For the text-containing cell, return its midpoint in [X, Y] coordinate format. 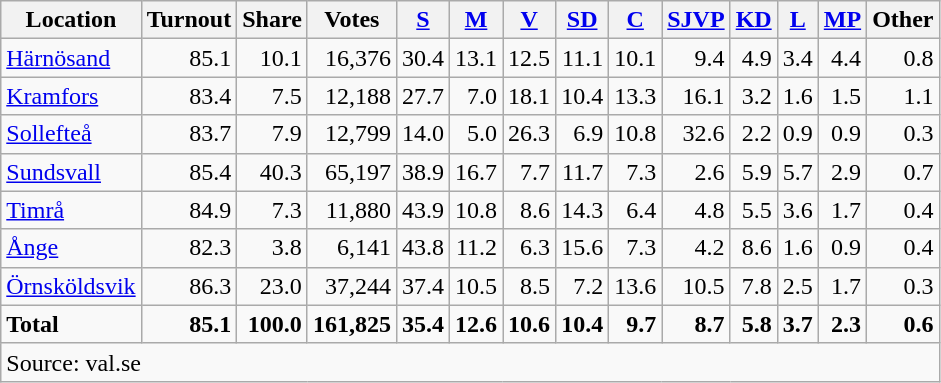
43.8 [422, 248]
Sollefteå [71, 134]
23.0 [272, 286]
86.3 [189, 286]
2.9 [842, 172]
16,376 [352, 58]
7.0 [476, 96]
30.4 [422, 58]
M [476, 20]
12,799 [352, 134]
161,825 [352, 324]
L [798, 20]
12.5 [530, 58]
83.7 [189, 134]
7.8 [754, 286]
2.5 [798, 286]
11.1 [582, 58]
C [636, 20]
2.2 [754, 134]
3.8 [272, 248]
4.8 [696, 210]
SJVP [696, 20]
Ånge [71, 248]
Örnsköldsvik [71, 286]
8.7 [696, 324]
0.7 [903, 172]
Timrå [71, 210]
7.5 [272, 96]
MP [842, 20]
Source: val.se [470, 362]
38.9 [422, 172]
12.6 [476, 324]
Votes [352, 20]
16.1 [696, 96]
Total [71, 324]
4.2 [696, 248]
1.5 [842, 96]
40.3 [272, 172]
10.6 [530, 324]
0.6 [903, 324]
SD [582, 20]
Turnout [189, 20]
14.0 [422, 134]
15.6 [582, 248]
Härnösand [71, 58]
4.4 [842, 58]
43.9 [422, 210]
7.2 [582, 286]
8.5 [530, 286]
S [422, 20]
83.4 [189, 96]
11.2 [476, 248]
3.6 [798, 210]
13.1 [476, 58]
85.4 [189, 172]
5.7 [798, 172]
0.8 [903, 58]
65,197 [352, 172]
27.7 [422, 96]
3.7 [798, 324]
5.0 [476, 134]
3.4 [798, 58]
6.9 [582, 134]
14.3 [582, 210]
2.3 [842, 324]
9.4 [696, 58]
Kramfors [71, 96]
V [530, 20]
32.6 [696, 134]
37,244 [352, 286]
12,188 [352, 96]
11.7 [582, 172]
Location [71, 20]
6.4 [636, 210]
4.9 [754, 58]
Share [272, 20]
6,141 [352, 248]
6.3 [530, 248]
11,880 [352, 210]
84.9 [189, 210]
Other [903, 20]
16.7 [476, 172]
13.6 [636, 286]
7.7 [530, 172]
Sundsvall [71, 172]
26.3 [530, 134]
13.3 [636, 96]
18.1 [530, 96]
82.3 [189, 248]
3.2 [754, 96]
5.8 [754, 324]
2.6 [696, 172]
5.9 [754, 172]
KD [754, 20]
35.4 [422, 324]
1.1 [903, 96]
37.4 [422, 286]
5.5 [754, 210]
7.9 [272, 134]
100.0 [272, 324]
9.7 [636, 324]
